Search for the cell housing the specified text and yield its [x, y] center coordinate. 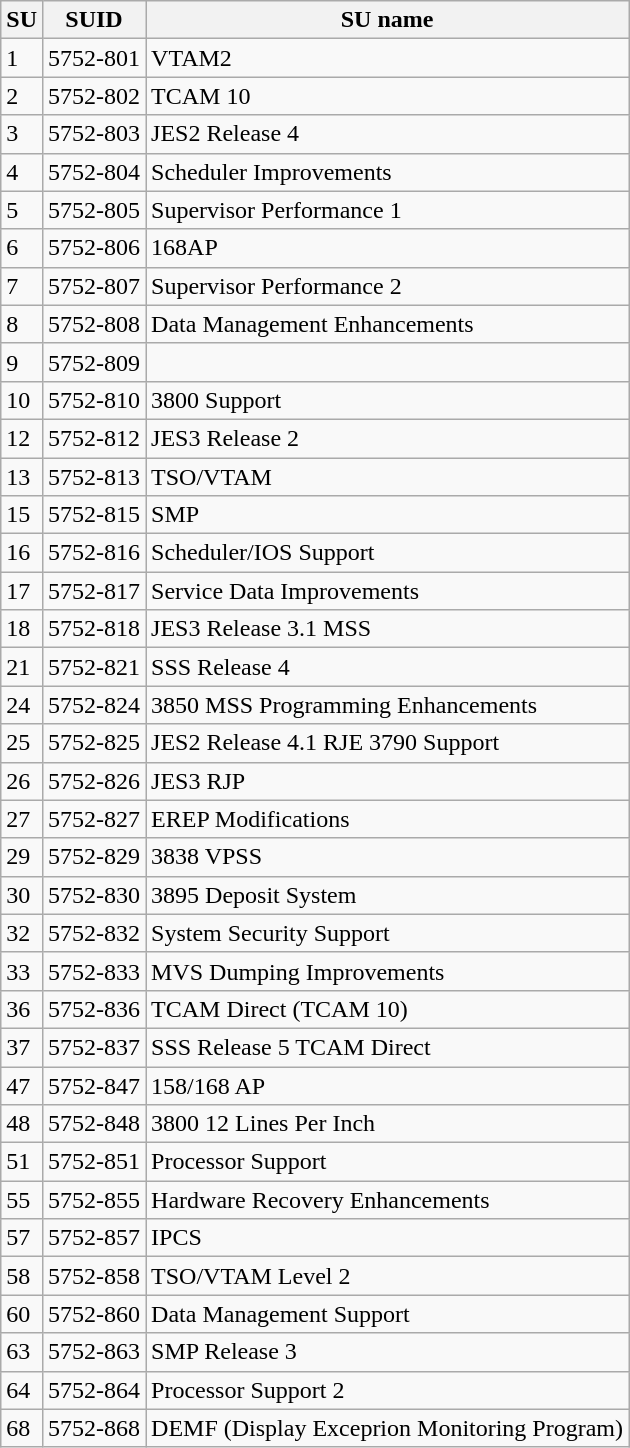
5752-860 [94, 1314]
JES2 Release 4 [388, 134]
3 [22, 134]
63 [22, 1352]
5752-826 [94, 781]
Supervisor Performance 1 [388, 210]
System Security Support [388, 933]
5752-821 [94, 667]
EREP Modifications [388, 819]
64 [22, 1390]
3838 VPSS [388, 857]
5752-812 [94, 438]
5752-827 [94, 819]
32 [22, 933]
5752-816 [94, 553]
SMP [388, 515]
MVS Dumping Improvements [388, 971]
60 [22, 1314]
47 [22, 1085]
48 [22, 1124]
8 [22, 324]
Data Management Enhancements [388, 324]
5752-815 [94, 515]
5752-863 [94, 1352]
5752-829 [94, 857]
3800 Support [388, 400]
4 [22, 172]
6 [22, 248]
5752-836 [94, 1009]
SSS Release 5 TCAM Direct [388, 1047]
5752-837 [94, 1047]
Supervisor Performance 2 [388, 286]
1 [22, 58]
12 [22, 438]
5752-857 [94, 1238]
3895 Deposit System [388, 895]
JES2 Release 4.1 RJE 3790 Support [388, 743]
5752-824 [94, 705]
29 [22, 857]
Scheduler Improvements [388, 172]
5752-801 [94, 58]
5752-808 [94, 324]
5752-832 [94, 933]
10 [22, 400]
21 [22, 667]
9 [22, 362]
2 [22, 96]
5752-851 [94, 1162]
Data Management Support [388, 1314]
5752-813 [94, 477]
5752-809 [94, 362]
5752-825 [94, 743]
3850 MSS Programming Enhancements [388, 705]
18 [22, 629]
SU name [388, 20]
27 [22, 819]
58 [22, 1276]
15 [22, 515]
Processor Support 2 [388, 1390]
TCAM Direct (TCAM 10) [388, 1009]
5752-830 [94, 895]
37 [22, 1047]
7 [22, 286]
25 [22, 743]
16 [22, 553]
5752-807 [94, 286]
5752-810 [94, 400]
5752-818 [94, 629]
3800 12 Lines Per Inch [388, 1124]
5752-803 [94, 134]
68 [22, 1428]
13 [22, 477]
5752-802 [94, 96]
30 [22, 895]
5752-833 [94, 971]
Service Data Improvements [388, 591]
24 [22, 705]
TSO/VTAM [388, 477]
Processor Support [388, 1162]
5752-858 [94, 1276]
5752-868 [94, 1428]
5752-806 [94, 248]
5 [22, 210]
Scheduler/IOS Support [388, 553]
VTAM2 [388, 58]
DEMF (Display Exceprion Monitoring Program) [388, 1428]
55 [22, 1200]
36 [22, 1009]
JES3 Release 3.1 MSS [388, 629]
168AP [388, 248]
TSO/VTAM Level 2 [388, 1276]
JES3 Release 2 [388, 438]
158/168 AP [388, 1085]
5752-847 [94, 1085]
SUID [94, 20]
SSS Release 4 [388, 667]
SMP Release 3 [388, 1352]
JES3 RJP [388, 781]
5752-804 [94, 172]
51 [22, 1162]
5752-864 [94, 1390]
IPCS [388, 1238]
33 [22, 971]
SU [22, 20]
5752-855 [94, 1200]
Hardware Recovery Enhancements [388, 1200]
5752-817 [94, 591]
26 [22, 781]
5752-805 [94, 210]
5752-848 [94, 1124]
57 [22, 1238]
17 [22, 591]
TCAM 10 [388, 96]
